From the cell containing the given text, extract its center point as [x, y] coordinate. 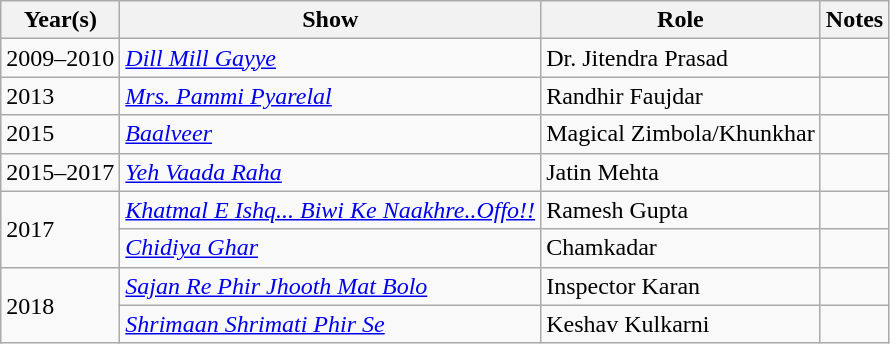
Dr. Jitendra Prasad [681, 58]
2013 [60, 96]
Show [330, 20]
Magical Zimbola/Khunkhar [681, 134]
2015–2017 [60, 172]
Ramesh Gupta [681, 210]
Chidiya Ghar [330, 248]
Dill Mill Gayye [330, 58]
Randhir Faujdar [681, 96]
2017 [60, 229]
Yeh Vaada Raha [330, 172]
2015 [60, 134]
Mrs. Pammi Pyarelal [330, 96]
Shrimaan Shrimati Phir Se [330, 324]
Inspector Karan [681, 286]
Notes [854, 20]
Chamkadar [681, 248]
Baalveer [330, 134]
Role [681, 20]
Khatmal E Ishq... Biwi Ke Naakhre..Offo!! [330, 210]
2009–2010 [60, 58]
Sajan Re Phir Jhooth Mat Bolo [330, 286]
Jatin Mehta [681, 172]
2018 [60, 305]
Year(s) [60, 20]
Keshav Kulkarni [681, 324]
